From the cell containing the given text, extract its center point as (X, Y) coordinate. 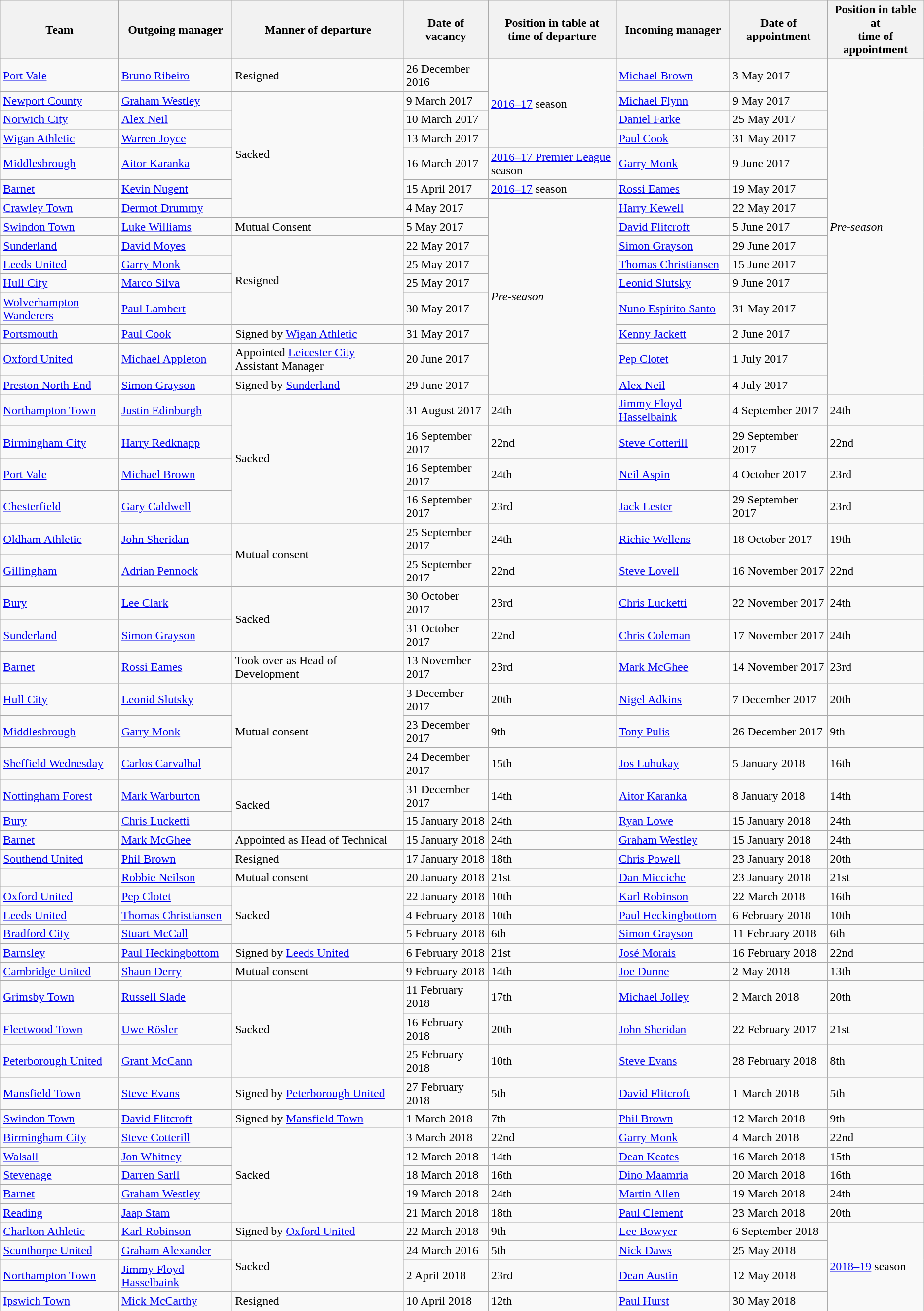
17 January 2018 (446, 859)
Portsmouth (60, 334)
20 June 2017 (446, 359)
9 March 2017 (446, 101)
Dan Micciche (673, 878)
Team (60, 30)
Norwich City (60, 119)
Michael Jolley (673, 997)
Nick Daws (673, 1250)
Mutual Consent (318, 227)
Tony Pulis (673, 732)
Adrian Pennock (176, 571)
Nottingham Forest (60, 796)
David Moyes (176, 245)
13 November 2017 (446, 667)
Uwe Rösler (176, 1029)
Jos Luhukay (673, 763)
3 March 2018 (446, 1137)
Barnsley (60, 953)
Darren Sarll (176, 1175)
9 May 2017 (779, 101)
Grant McCann (176, 1061)
13 March 2017 (446, 138)
Nuno Espírito Santo (673, 308)
30 October 2017 (446, 603)
2018–19 season (876, 1267)
4 February 2018 (446, 915)
Position in table attime of appointment (876, 30)
Took over as Head of Development (318, 667)
16 November 2017 (779, 571)
10 March 2017 (446, 119)
Grimsby Town (60, 997)
Lee Clark (176, 603)
Sheffield Wednesday (60, 763)
Dean Austin (673, 1275)
Peterborough United (60, 1061)
Robbie Neilson (176, 878)
Warren Joyce (176, 138)
23 March 2018 (779, 1213)
1 July 2017 (779, 359)
7th (552, 1118)
19 May 2017 (779, 189)
Justin Edinburgh (176, 411)
31 October 2017 (446, 635)
Newport County (60, 101)
Chesterfield (60, 506)
Steve Lovell (673, 571)
13th (876, 971)
Dermot Drummy (176, 208)
24 March 2016 (446, 1250)
Charlton Athletic (60, 1232)
22 November 2017 (779, 603)
Marco Silva (176, 283)
9 February 2018 (446, 971)
Crawley Town (60, 208)
Gillingham (60, 571)
Manner of departure (318, 30)
Signed by Wigan Athletic (318, 334)
4 March 2018 (779, 1137)
Lee Bowyer (673, 1232)
8th (876, 1061)
Chris Coleman (673, 635)
Michael Flynn (673, 101)
24 December 2017 (446, 763)
José Morais (673, 953)
14 November 2017 (779, 667)
Luke Williams (176, 227)
26 December 2017 (779, 732)
15 April 2017 (446, 189)
3 December 2017 (446, 699)
Scunthorpe United (60, 1250)
5 February 2018 (446, 934)
Jack Lester (673, 506)
Russell Slade (176, 997)
Oldham Athletic (60, 539)
Southend United (60, 859)
12 May 2018 (779, 1275)
Jon Whitney (176, 1157)
Nigel Adkins (673, 699)
2 June 2017 (779, 334)
4 May 2017 (446, 208)
25 February 2018 (446, 1061)
16 March 2018 (779, 1157)
3 May 2017 (779, 75)
Daniel Farke (673, 119)
Outgoing manager (176, 30)
Paul Hurst (673, 1301)
Gary Caldwell (176, 506)
Harry Kewell (673, 208)
Paul Lambert (176, 308)
16 March 2017 (446, 164)
17th (552, 997)
Harry Redknapp (176, 442)
Signed by Leeds United (318, 953)
Michael Appleton (176, 359)
6 September 2018 (779, 1232)
Incoming manager (673, 30)
21 March 2018 (446, 1213)
Richie Wellens (673, 539)
Walsall (60, 1157)
Ryan Lowe (673, 821)
Signed by Peterborough United (318, 1093)
Signed by Oxford United (318, 1232)
Kenny Jackett (673, 334)
18 March 2018 (446, 1175)
Position in table attime of departure (552, 30)
Mick McCarthy (176, 1301)
Kevin Nugent (176, 189)
Date of appointment (779, 30)
Cambridge United (60, 971)
7 December 2017 (779, 699)
Neil Aspin (673, 475)
Fleetwood Town (60, 1029)
20 March 2018 (779, 1175)
31 August 2017 (446, 411)
4 July 2017 (779, 385)
22 January 2018 (446, 896)
Signed by Mansfield Town (318, 1118)
2 March 2018 (779, 997)
Appointed Leicester City Assistant Manager (318, 359)
20 January 2018 (446, 878)
10 April 2018 (446, 1301)
Ipswich Town (60, 1301)
23 December 2017 (446, 732)
5 May 2017 (446, 227)
Signed by Sunderland (318, 385)
2016–17 Premier League season (552, 164)
Stevenage (60, 1175)
Paul Clement (673, 1213)
Dino Maamria (673, 1175)
Appointed as Head of Technical (318, 840)
Mansfield Town (60, 1093)
25 May 2018 (779, 1250)
Preston North End (60, 385)
Mark Warburton (176, 796)
4 October 2017 (779, 475)
19th (876, 539)
Wolverhampton Wanderers (60, 308)
15 June 2017 (779, 264)
12th (552, 1301)
22 February 2017 (779, 1029)
Jaap Stam (176, 1213)
2 May 2018 (779, 971)
28 February 2018 (779, 1061)
Dean Keates (673, 1157)
31 December 2017 (446, 796)
5 June 2017 (779, 227)
Reading (60, 1213)
26 December 2016 (446, 75)
18 October 2017 (779, 539)
30 May 2017 (446, 308)
Graham Alexander (176, 1250)
Joe Dunne (673, 971)
Chris Powell (673, 859)
5 January 2018 (779, 763)
Date of vacancy (446, 30)
Martin Allen (673, 1194)
Carlos Carvalhal (176, 763)
30 May 2018 (779, 1301)
Stuart McCall (176, 934)
Bradford City (60, 934)
4 September 2017 (779, 411)
27 February 2018 (446, 1093)
Wigan Athletic (60, 138)
Shaun Derry (176, 971)
2 April 2018 (446, 1275)
Bruno Ribeiro (176, 75)
17 November 2017 (779, 635)
8 January 2018 (779, 796)
